From the cell containing the given text, extract its center point as (x, y) coordinate. 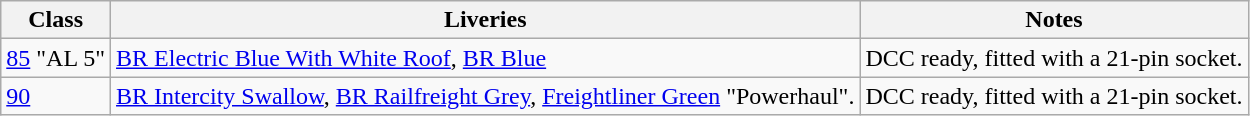
BR Electric Blue With White Roof, BR Blue (486, 58)
90 (56, 96)
BR Intercity Swallow, BR Railfreight Grey, Freightliner Green "Powerhaul". (486, 96)
Class (56, 20)
Liveries (486, 20)
Notes (1054, 20)
85 "AL 5" (56, 58)
